Find where the given text appears and provide that cell's center as [X, Y] coordinate. 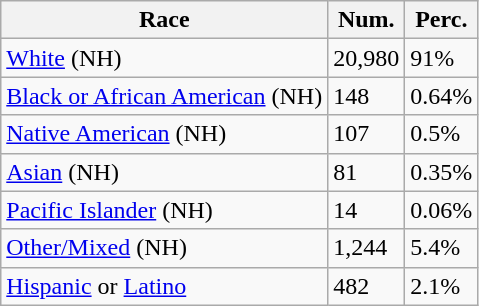
0.35% [442, 172]
148 [366, 96]
5.4% [442, 248]
91% [442, 58]
Perc. [442, 20]
0.64% [442, 96]
107 [366, 134]
Asian (NH) [164, 172]
0.5% [442, 134]
Race [164, 20]
2.1% [442, 286]
Native American (NH) [164, 134]
482 [366, 286]
81 [366, 172]
1,244 [366, 248]
White (NH) [164, 58]
Hispanic or Latino [164, 286]
14 [366, 210]
Other/Mixed (NH) [164, 248]
Num. [366, 20]
0.06% [442, 210]
Black or African American (NH) [164, 96]
20,980 [366, 58]
Pacific Islander (NH) [164, 210]
